Scan for the cell matching the given text and deliver its [X, Y] coordinate at center. 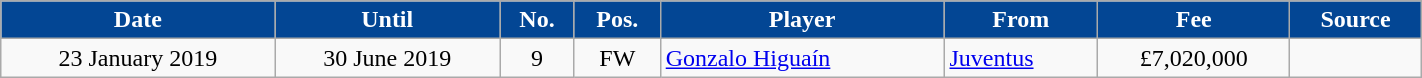
Source [1356, 20]
£7,020,000 [1194, 58]
From [1021, 20]
Player [802, 20]
Until [388, 20]
Fee [1194, 20]
Juventus [1021, 58]
Date [138, 20]
FW [617, 58]
Gonzalo Higuaín [802, 58]
No. [538, 20]
30 June 2019 [388, 58]
23 January 2019 [138, 58]
9 [538, 58]
Pos. [617, 20]
